Output the [X, Y] coordinate of the center of the cell containing the given text.  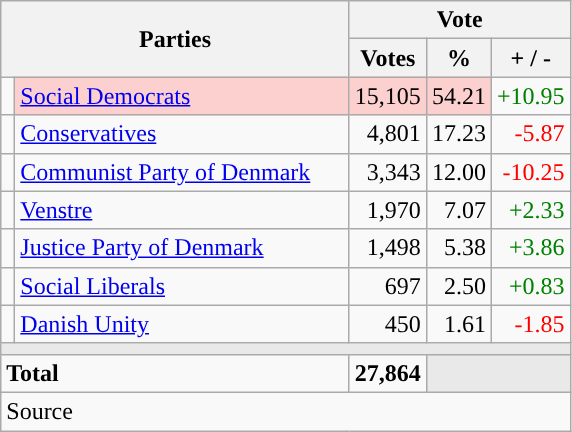
1.61 [458, 324]
+10.95 [530, 96]
+ / - [530, 58]
27,864 [388, 373]
12.00 [458, 172]
697 [388, 286]
3,343 [388, 172]
7.07 [458, 210]
54.21 [458, 96]
-10.25 [530, 172]
Source [286, 411]
Vote [460, 20]
Social Democrats [182, 96]
Danish Unity [182, 324]
2.50 [458, 286]
4,801 [388, 134]
-5.87 [530, 134]
17.23 [458, 134]
Total [176, 373]
-1.85 [530, 324]
Conservatives [182, 134]
5.38 [458, 248]
+0.83 [530, 286]
15,105 [388, 96]
Social Liberals [182, 286]
Votes [388, 58]
1,970 [388, 210]
Parties [176, 39]
450 [388, 324]
+3.86 [530, 248]
+2.33 [530, 210]
Communist Party of Denmark [182, 172]
% [458, 58]
Venstre [182, 210]
1,498 [388, 248]
Justice Party of Denmark [182, 248]
